Return [X, Y] of the center of cell containing provided text 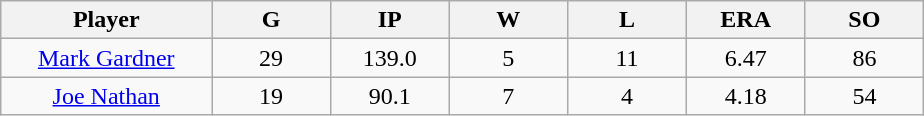
Joe Nathan [106, 96]
ERA [746, 20]
90.1 [390, 96]
G [272, 20]
19 [272, 96]
139.0 [390, 58]
54 [864, 96]
7 [508, 96]
IP [390, 20]
W [508, 20]
6.47 [746, 58]
L [628, 20]
Mark Gardner [106, 58]
11 [628, 58]
SO [864, 20]
29 [272, 58]
5 [508, 58]
Player [106, 20]
4.18 [746, 96]
4 [628, 96]
86 [864, 58]
